Pinpoint the cell where the given text exists, returning its (x, y) midpoint coordinate. 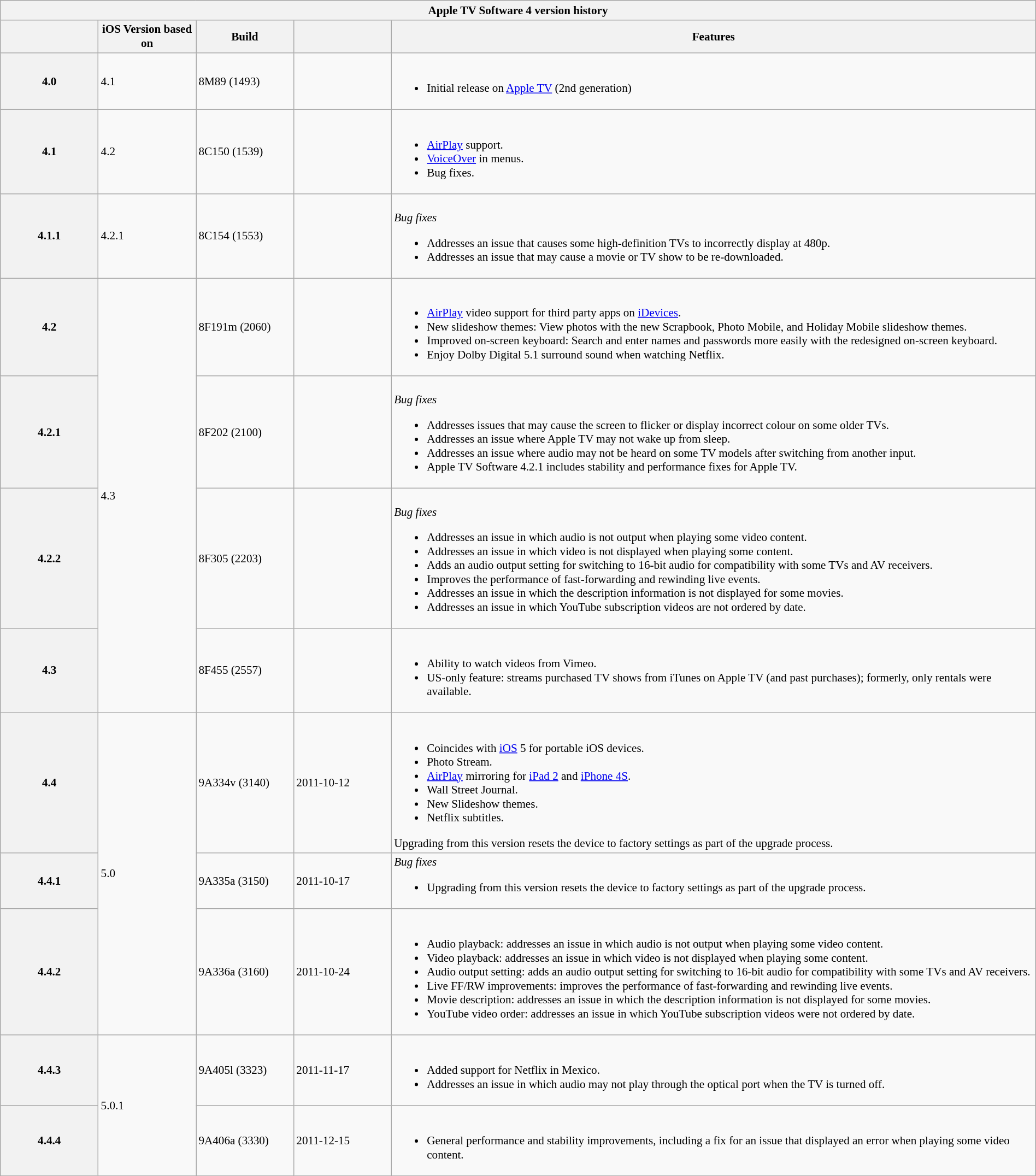
2011-11-17 (342, 1070)
4.4.4 (49, 1141)
4.4 (49, 783)
4.4.1 (49, 881)
9A336a (3160) (245, 972)
Apple TV Software 4 version history (518, 10)
2011-10-12 (342, 783)
2011-10-24 (342, 972)
9A405l (3323) (245, 1070)
8F305 (2203) (245, 558)
8F202 (2100) (245, 432)
Build (245, 36)
Initial release on Apple TV (2nd generation) (714, 81)
9A334v (3140) (245, 783)
General performance and stability improvements, including a fix for an issue that displayed an error when playing some video content. (714, 1141)
9A335a (3150) (245, 881)
8C154 (1553) (245, 236)
5.0 (148, 874)
5.0.1 (148, 1105)
4.4.3 (49, 1070)
8F455 (2557) (245, 671)
Bug fixesUpgrading from this version resets the device to factory settings as part of the upgrade process. (714, 881)
9A406a (3330) (245, 1141)
8F191m (2060) (245, 327)
Added support for Netflix in Mexico.Addresses an issue in which audio may not play through the optical port when the TV is turned off. (714, 1070)
4.4.2 (49, 972)
2011-10-17 (342, 881)
8C150 (1539) (245, 151)
4.0 (49, 81)
AirPlay support.VoiceOver in menus.Bug fixes. (714, 151)
4.2.2 (49, 558)
4.1.1 (49, 236)
Features (714, 36)
8M89 (1493) (245, 81)
2011-12-15 (342, 1141)
iOS Version based on (148, 36)
